Return (X, Y) of the center of cell containing provided text 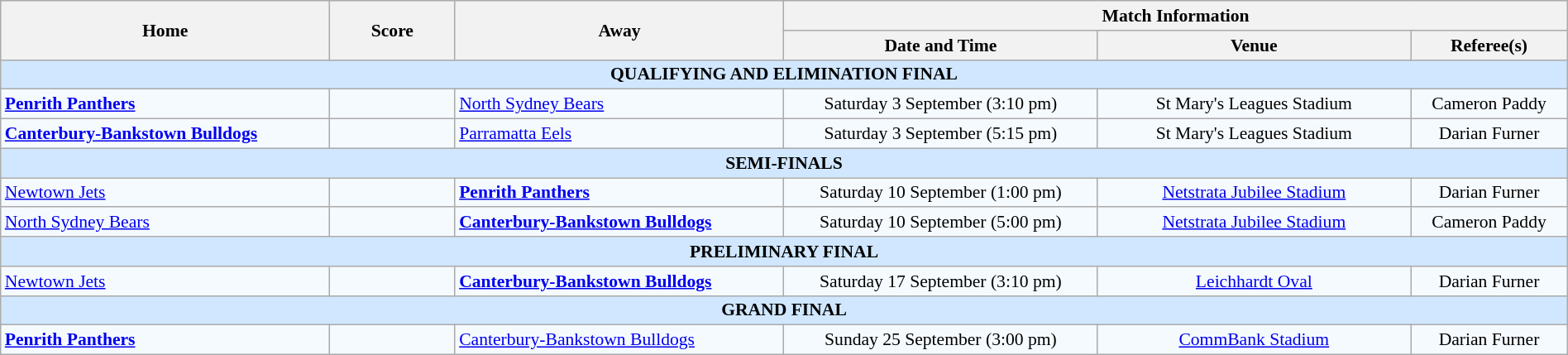
Leichhardt Oval (1254, 281)
GRAND FINAL (784, 310)
Match Information (1176, 16)
CommBank Stadium (1254, 340)
Saturday 3 September (3:10 pm) (941, 104)
SEMI-FINALS (784, 163)
Away (619, 30)
QUALIFYING AND ELIMINATION FINAL (784, 74)
Venue (1254, 46)
Home (165, 30)
Score (393, 30)
Date and Time (941, 46)
Sunday 25 September (3:00 pm) (941, 340)
Saturday 17 September (3:10 pm) (941, 281)
Saturday 10 September (1:00 pm) (941, 193)
Saturday 10 September (5:00 pm) (941, 223)
Referee(s) (1489, 46)
PRELIMINARY FINAL (784, 252)
Saturday 3 September (5:15 pm) (941, 134)
Parramatta Eels (619, 134)
